Output the (X, Y) coordinate of the center of the cell containing the given text.  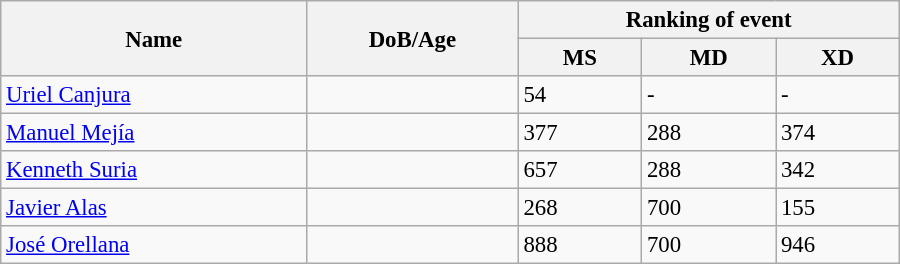
José Orellana (154, 245)
54 (580, 95)
Manuel Mejía (154, 133)
377 (580, 133)
374 (838, 133)
888 (580, 245)
342 (838, 170)
MD (709, 58)
DoB/Age (413, 38)
Uriel Canjura (154, 95)
268 (580, 208)
Kenneth Suria (154, 170)
MS (580, 58)
657 (580, 170)
Name (154, 38)
155 (838, 208)
946 (838, 245)
XD (838, 58)
Javier Alas (154, 208)
Ranking of event (708, 20)
